Identify which cell holds the provided text, then report its (x, y) central coordinate. 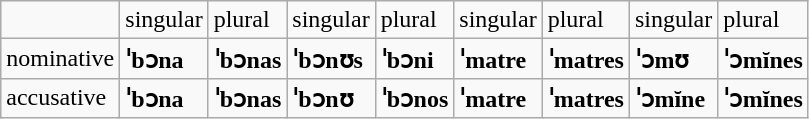
ˈbɔnʊ (331, 98)
ˈbɔnos (414, 98)
accusative (60, 98)
nominative (60, 59)
ˈɔmʊ (673, 59)
ˈbɔnʊs (331, 59)
ˈbɔni (414, 59)
ˈɔmĭne (673, 98)
